Search for the cell housing the specified text and yield its (X, Y) center coordinate. 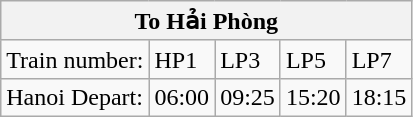
18:15 (379, 97)
09:25 (248, 97)
Hanoi Depart: (75, 97)
LP5 (313, 59)
LP3 (248, 59)
To Hải Phòng (206, 21)
HP1 (182, 59)
Train number: (75, 59)
15:20 (313, 97)
LP7 (379, 59)
06:00 (182, 97)
